Find where the given text appears and provide that cell's center as (X, Y) coordinate. 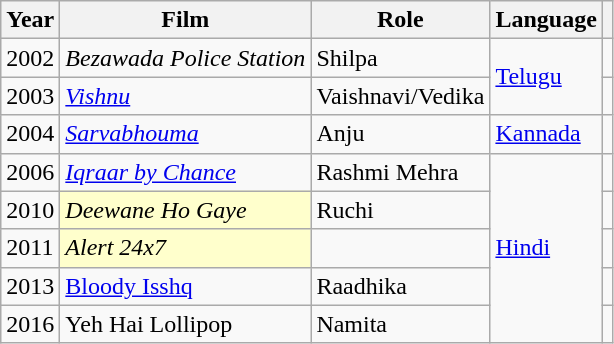
Namita (400, 324)
Hindi (546, 248)
Ruchi (400, 210)
2010 (30, 210)
Role (400, 20)
Sarvabhouma (186, 134)
2003 (30, 96)
Telugu (546, 77)
Rashmi Mehra (400, 172)
2004 (30, 134)
Iqraar by Chance (186, 172)
Shilpa (400, 58)
Language (546, 20)
Year (30, 20)
Alert 24x7 (186, 248)
Film (186, 20)
Bloody Isshq (186, 286)
2013 (30, 286)
2006 (30, 172)
Vaishnavi/Vedika (400, 96)
Yeh Hai Lollipop (186, 324)
2016 (30, 324)
Anju (400, 134)
Raadhika (400, 286)
Vishnu (186, 96)
2011 (30, 248)
Bezawada Police Station (186, 58)
Kannada (546, 134)
2002 (30, 58)
Deewane Ho Gaye (186, 210)
